Find where the given text appears and provide that cell's center as (X, Y) coordinate. 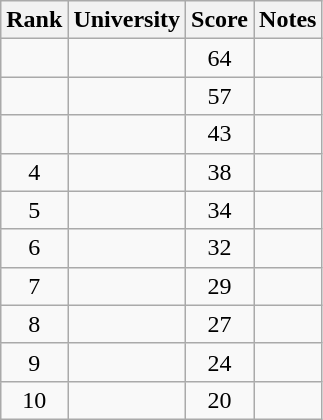
4 (34, 172)
Score (220, 20)
57 (220, 96)
32 (220, 248)
5 (34, 210)
9 (34, 362)
Rank (34, 20)
27 (220, 324)
34 (220, 210)
29 (220, 286)
10 (34, 400)
7 (34, 286)
6 (34, 248)
43 (220, 134)
64 (220, 58)
8 (34, 324)
Notes (288, 20)
38 (220, 172)
24 (220, 362)
University (127, 20)
20 (220, 400)
